Scan for the cell matching the given text and deliver its [x, y] coordinate at center. 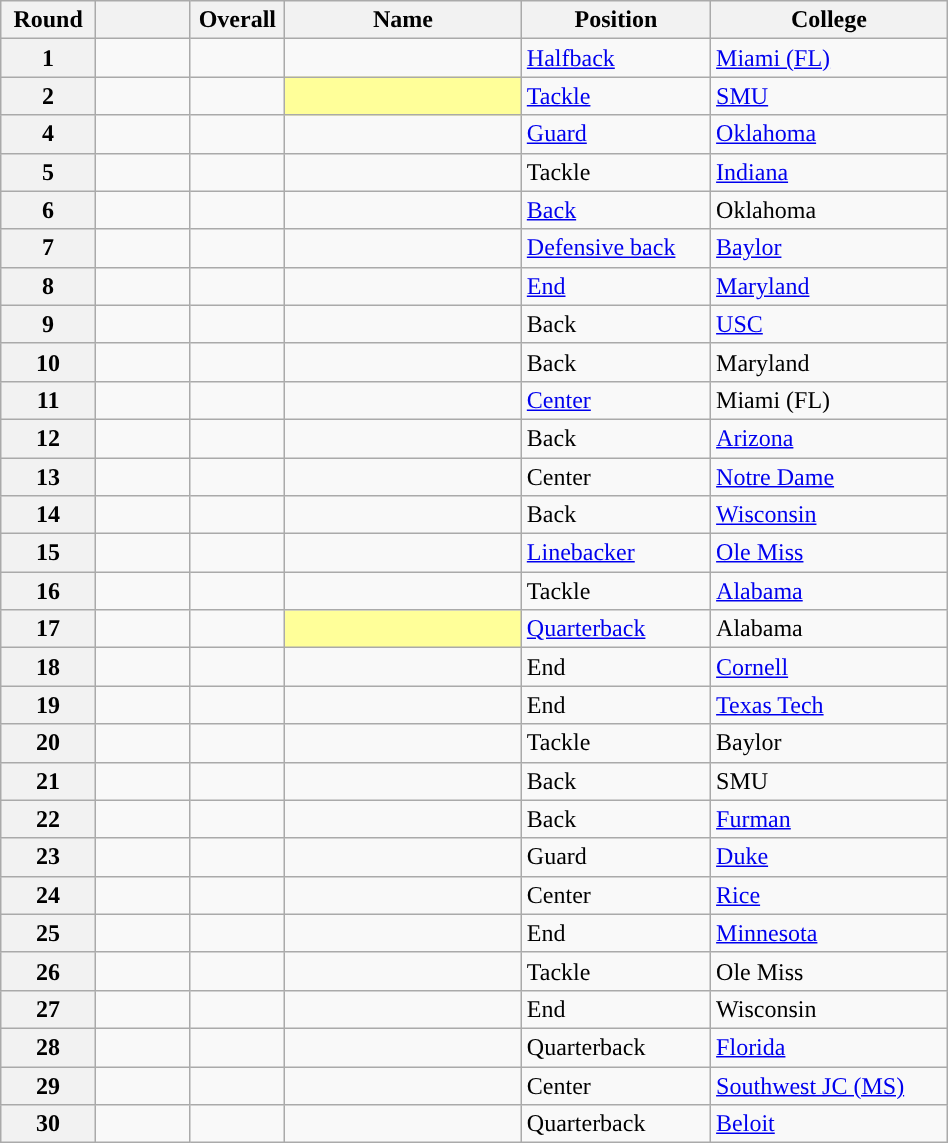
24 [48, 895]
17 [48, 629]
12 [48, 438]
25 [48, 933]
30 [48, 1124]
Indiana [830, 172]
College [830, 20]
Southwest JC (MS) [830, 1085]
USC [830, 324]
14 [48, 515]
Defensive back [616, 248]
Rice [830, 895]
Overall [238, 20]
Cornell [830, 667]
1 [48, 58]
20 [48, 743]
9 [48, 324]
11 [48, 400]
21 [48, 781]
13 [48, 477]
4 [48, 134]
28 [48, 1047]
Round [48, 20]
6 [48, 210]
2 [48, 96]
29 [48, 1085]
Halfback [616, 58]
19 [48, 705]
Minnesota [830, 933]
Name [404, 20]
Beloit [830, 1124]
Arizona [830, 438]
16 [48, 591]
18 [48, 667]
27 [48, 1009]
26 [48, 971]
10 [48, 362]
8 [48, 286]
Texas Tech [830, 705]
23 [48, 857]
7 [48, 248]
Florida [830, 1047]
5 [48, 172]
Notre Dame [830, 477]
Linebacker [616, 553]
Furman [830, 819]
Position [616, 20]
15 [48, 553]
Duke [830, 857]
22 [48, 819]
